From the cell containing the given text, extract its center point as [x, y] coordinate. 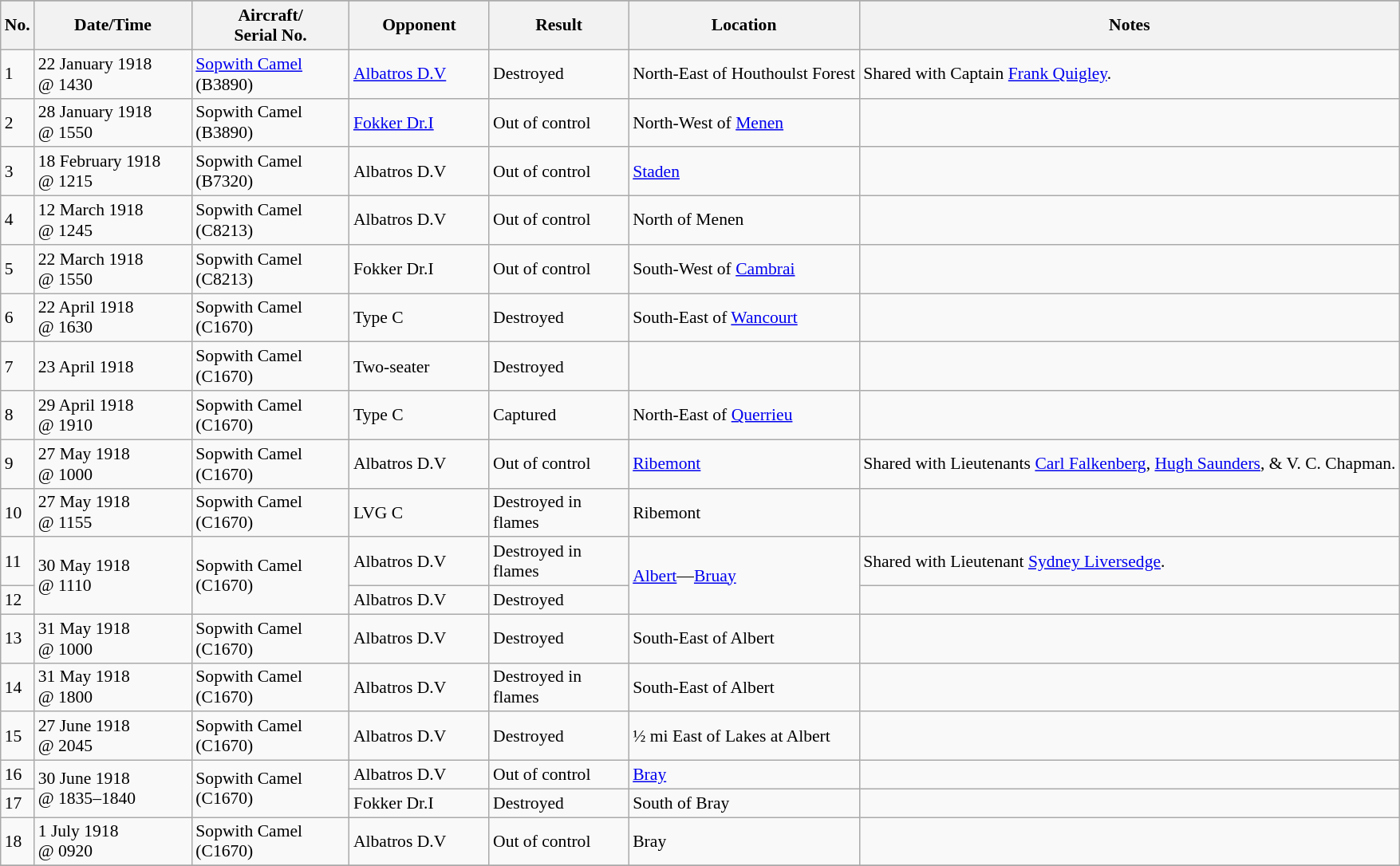
22 March 1918@ 1550 [113, 270]
10 [18, 512]
16 [18, 775]
1 July 1918@ 0920 [113, 842]
South of Bray [743, 803]
28 January 1918@ 1550 [113, 123]
27 June 1918@ 2045 [113, 737]
½ mi East of Lakes at Albert [743, 737]
3 [18, 172]
27 May 1918@ 1155 [113, 512]
15 [18, 737]
18 [18, 842]
30 June 1918@ 1835–1840 [113, 789]
30 May 1918@ 1110 [113, 576]
Two-seater [420, 367]
11 [18, 561]
17 [18, 803]
Notes [1130, 26]
Date/Time [113, 26]
1 [18, 73]
29 April 1918@ 1910 [113, 415]
31 May 1918@ 1000 [113, 638]
No. [18, 26]
Captured [558, 415]
12 [18, 600]
7 [18, 367]
6 [18, 317]
22 April 1918@ 1630 [113, 317]
Staden [743, 172]
9 [18, 464]
5 [18, 270]
Shared with Lieutenant Sydney Liversedge. [1130, 561]
22 January 1918@ 1430 [113, 73]
Albert—Bruay [743, 576]
North-West of Menen [743, 123]
Shared with Captain Frank Quigley. [1130, 73]
12 March 1918@ 1245 [113, 220]
North-East of Querrieu [743, 415]
North of Menen [743, 220]
13 [18, 638]
27 May 1918@ 1000 [113, 464]
Sopwith Camel(B7320) [270, 172]
18 February 1918@ 1215 [113, 172]
Location [743, 26]
31 May 1918@ 1800 [113, 687]
North-East of Houthoulst Forest [743, 73]
2 [18, 123]
Aircraft/Serial No. [270, 26]
South-East of Wancourt [743, 317]
4 [18, 220]
8 [18, 415]
Result [558, 26]
Shared with Lieutenants Carl Falkenberg, Hugh Saunders, & V. C. Chapman. [1130, 464]
South-West of Cambrai [743, 270]
14 [18, 687]
23 April 1918 [113, 367]
Opponent [420, 26]
LVG C [420, 512]
